Return the (X, Y) coordinate for the center point of the cell that contains the specified text.  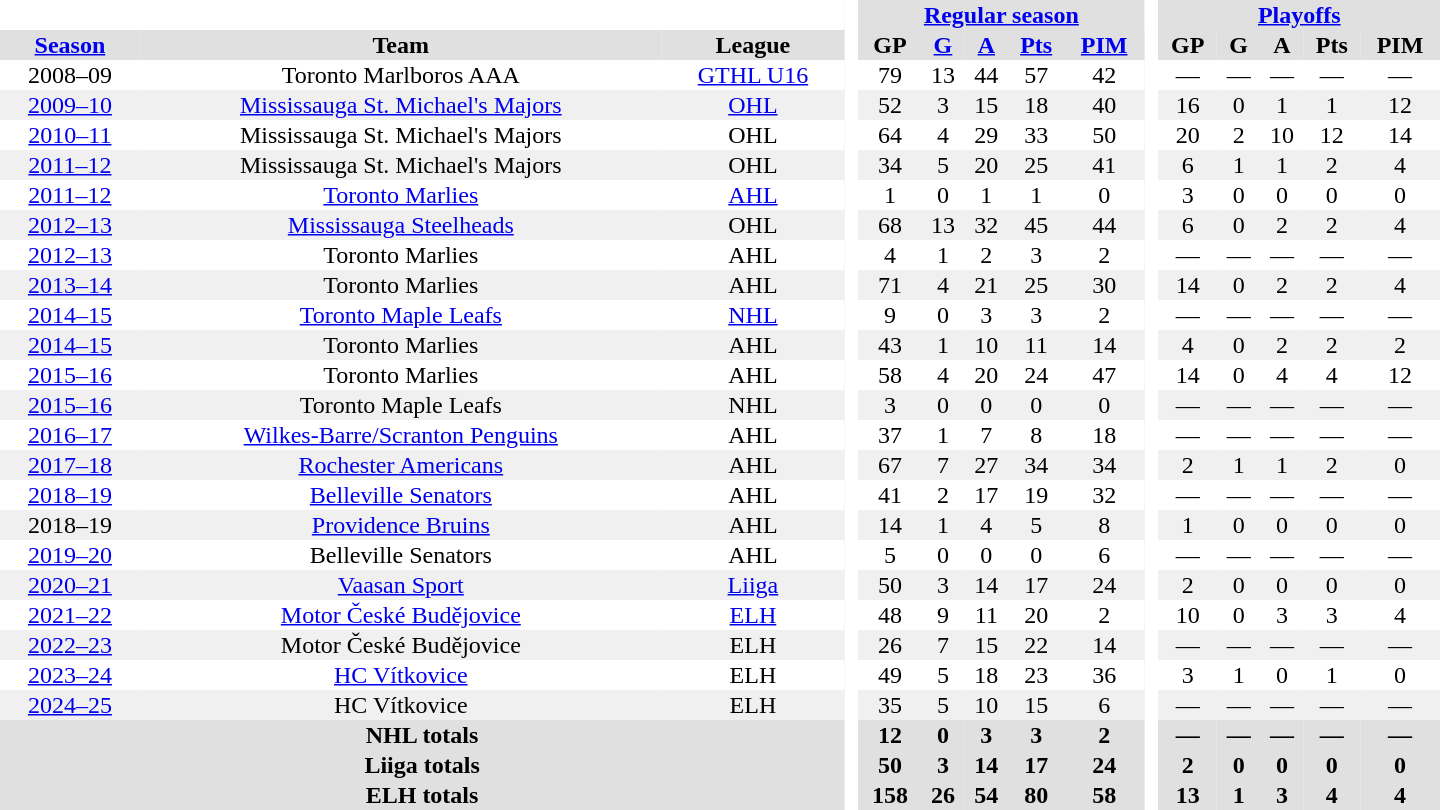
Liiga (753, 585)
Playoffs (1300, 15)
Vaasan Sport (401, 585)
68 (890, 225)
2022–23 (70, 645)
23 (1036, 675)
71 (890, 285)
2021–22 (70, 615)
47 (1104, 375)
2023–24 (70, 675)
NHL totals (422, 735)
21 (986, 285)
Mississauga Steelheads (401, 225)
Toronto Marlboros AAA (401, 75)
Liiga totals (422, 765)
36 (1104, 675)
80 (1036, 795)
GTHL U16 (753, 75)
ELH totals (422, 795)
48 (890, 615)
2008–09 (70, 75)
Rochester Americans (401, 465)
League (753, 45)
30 (1104, 285)
Wilkes-Barre/Scranton Penguins (401, 435)
33 (1036, 135)
42 (1104, 75)
2024–25 (70, 705)
2017–18 (70, 465)
2020–21 (70, 585)
40 (1104, 105)
16 (1188, 105)
45 (1036, 225)
35 (890, 705)
Regular season (1002, 15)
79 (890, 75)
57 (1036, 75)
19 (1036, 495)
52 (890, 105)
158 (890, 795)
Team (401, 45)
2019–20 (70, 555)
22 (1036, 645)
54 (986, 795)
Providence Bruins (401, 525)
43 (890, 345)
Season (70, 45)
37 (890, 435)
2013–14 (70, 285)
2016–17 (70, 435)
49 (890, 675)
2009–10 (70, 105)
27 (986, 465)
67 (890, 465)
2010–11 (70, 135)
64 (890, 135)
29 (986, 135)
